Output the (X, Y) coordinate of the center of the cell containing the given text.  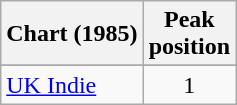
1 (189, 85)
Chart (1985) (72, 34)
Peakposition (189, 34)
UK Indie (72, 85)
